From the cell containing the given text, extract its center point as (x, y) coordinate. 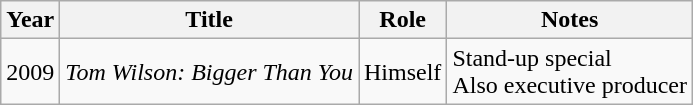
Year (30, 20)
Tom Wilson: Bigger Than You (210, 72)
Role (402, 20)
Himself (402, 72)
Stand-up specialAlso executive producer (570, 72)
Title (210, 20)
Notes (570, 20)
2009 (30, 72)
